Search for the cell housing the specified text and yield its (X, Y) center coordinate. 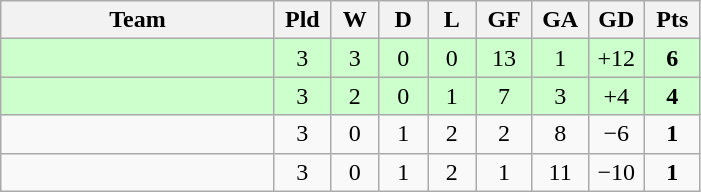
GA (560, 20)
Team (138, 20)
7 (504, 96)
8 (560, 134)
6 (672, 58)
13 (504, 58)
−6 (616, 134)
11 (560, 172)
W (354, 20)
Pts (672, 20)
4 (672, 96)
Pld (302, 20)
GD (616, 20)
L (452, 20)
−10 (616, 172)
D (404, 20)
GF (504, 20)
+4 (616, 96)
+12 (616, 58)
